Extract the [x, y] coordinate from the center of the cell holding the provided text.  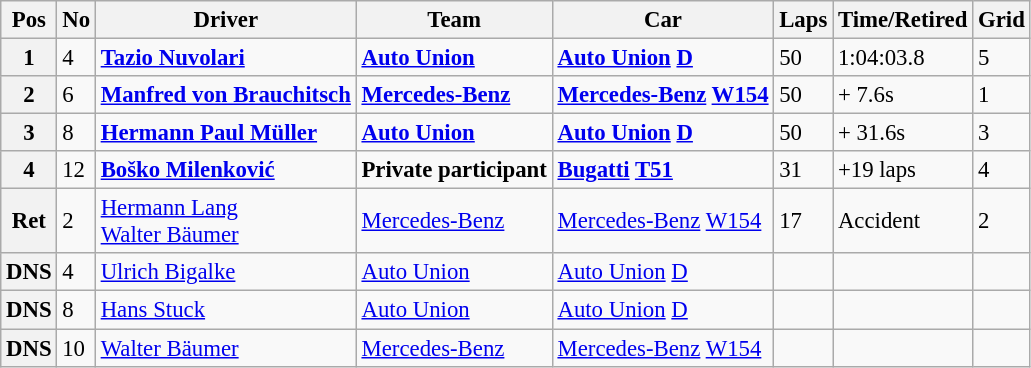
5 [1002, 58]
10 [76, 348]
17 [804, 222]
+ 31.6s [903, 133]
Tazio Nuvolari [226, 58]
6 [76, 95]
12 [76, 170]
Car [663, 20]
Grid [1002, 20]
Hermann Lang Walter Bäumer [226, 222]
Time/Retired [903, 20]
Pos [29, 20]
Boško Milenković [226, 170]
Ret [29, 222]
31 [804, 170]
Manfred von Brauchitsch [226, 95]
+ 7.6s [903, 95]
1:04:03.8 [903, 58]
Bugatti T51 [663, 170]
Private participant [454, 170]
Laps [804, 20]
Accident [903, 222]
Ulrich Bigalke [226, 273]
No [76, 20]
Walter Bäumer [226, 348]
Driver [226, 20]
Hermann Paul Müller [226, 133]
Team [454, 20]
Hans Stuck [226, 310]
+19 laps [903, 170]
